Output the (X, Y) coordinate of the center of the cell containing the given text.  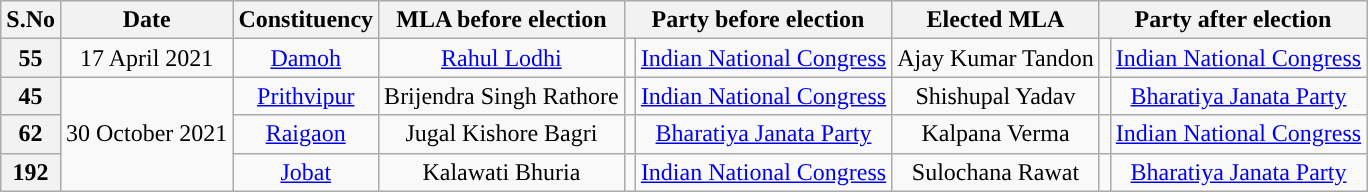
Brijendra Singh Rathore (502, 96)
Prithvipur (306, 96)
55 (31, 58)
30 October 2021 (146, 134)
45 (31, 96)
Constituency (306, 20)
Jobat (306, 172)
Shishupal Yadav (996, 96)
Kalawati Bhuria (502, 172)
Kalpana Verma (996, 134)
Elected MLA (996, 20)
Party after election (1232, 20)
MLA before election (502, 20)
192 (31, 172)
62 (31, 134)
S.No (31, 20)
Ajay Kumar Tandon (996, 58)
Damoh (306, 58)
Rahul Lodhi (502, 58)
Sulochana Rawat (996, 172)
Party before election (758, 20)
Raigaon (306, 134)
Date (146, 20)
Jugal Kishore Bagri (502, 134)
17 April 2021 (146, 58)
